Locate the cell with the specified text and output its [X, Y] center coordinate. 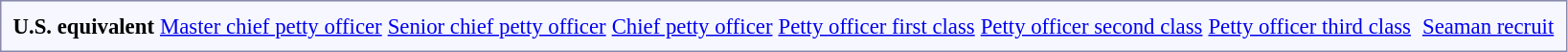
Seaman recruit [1488, 26]
U.S. equivalent [83, 26]
Chief petty officer [692, 26]
Master chief petty officer [270, 26]
Petty officer first class [876, 26]
Senior chief petty officer [496, 26]
Petty officer second class [1092, 26]
Petty officer third class [1310, 26]
